Detect which cell encompasses the target text, then output its (x, y) center coordinate. 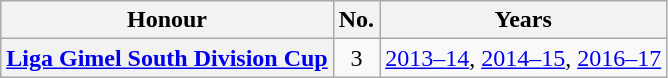
Honour (167, 20)
No. (356, 20)
Years (524, 20)
Liga Gimel South Division Cup (167, 58)
3 (356, 58)
2013–14, 2014–15, 2016–17 (524, 58)
